Identify which cell holds the provided text, then report its (X, Y) central coordinate. 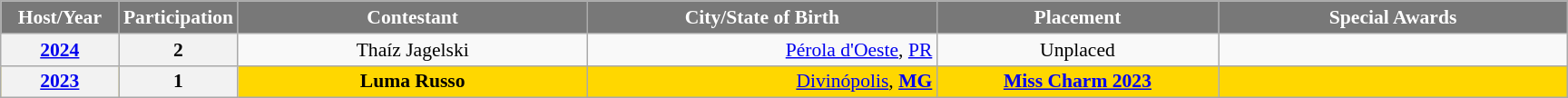
Divinópolis, MG (762, 82)
Placement (1077, 17)
Luma Russo (412, 82)
2 (178, 50)
Pérola d'Oeste, PR (762, 50)
2023 (60, 82)
Miss Charm 2023 (1077, 82)
Unplaced (1077, 50)
2024 (60, 50)
Participation (178, 17)
Host/Year (60, 17)
1 (178, 82)
City/State of Birth (762, 17)
Special Awards (1392, 17)
Thaíz Jagelski (412, 50)
Contestant (412, 17)
